From the cell containing the given text, extract its center point as (x, y) coordinate. 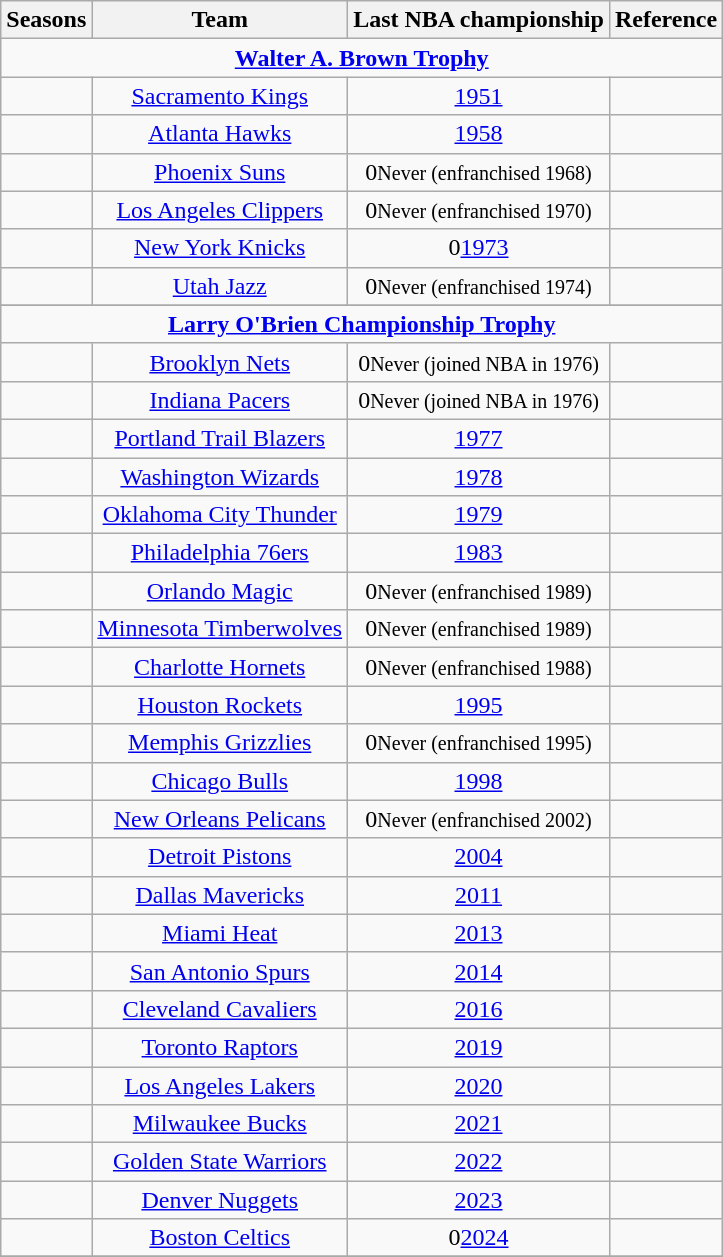
Los Angeles Clippers (220, 210)
01973 (479, 248)
Reference (666, 20)
2019 (479, 1047)
1983 (479, 553)
Golden State Warriors (220, 1162)
Oklahoma City Thunder (220, 515)
Seasons (46, 20)
0Never (enfranchised 1974) (479, 286)
Washington Wizards (220, 477)
2011 (479, 895)
Toronto Raptors (220, 1047)
New Orleans Pelicans (220, 819)
0Never (enfranchised 2002) (479, 819)
Larry O'Brien Championship Trophy (362, 324)
Los Angeles Lakers (220, 1085)
Houston Rockets (220, 705)
2020 (479, 1085)
Sacramento Kings (220, 96)
Portland Trail Blazers (220, 438)
Charlotte Hornets (220, 667)
Memphis Grizzlies (220, 743)
2014 (479, 971)
2022 (479, 1162)
Dallas Mavericks (220, 895)
Boston Celtics (220, 1238)
2004 (479, 857)
0Never (enfranchised 1988) (479, 667)
Orlando Magic (220, 591)
2013 (479, 933)
Minnesota Timberwolves (220, 629)
1995 (479, 705)
1979 (479, 515)
2016 (479, 1009)
New York Knicks (220, 248)
Miami Heat (220, 933)
Walter A. Brown Trophy (362, 58)
Detroit Pistons (220, 857)
1998 (479, 781)
Atlanta Hawks (220, 134)
Indiana Pacers (220, 400)
Brooklyn Nets (220, 362)
0Never (enfranchised 1970) (479, 210)
Cleveland Cavaliers (220, 1009)
02024 (479, 1238)
0Never (enfranchised 1968) (479, 172)
1977 (479, 438)
1951 (479, 96)
1958 (479, 134)
2021 (479, 1124)
Milwaukee Bucks (220, 1124)
San Antonio Spurs (220, 971)
1978 (479, 477)
0Never (enfranchised 1995) (479, 743)
Team (220, 20)
Phoenix Suns (220, 172)
Last NBA championship (479, 20)
Utah Jazz (220, 286)
Denver Nuggets (220, 1200)
Philadelphia 76ers (220, 553)
2023 (479, 1200)
Chicago Bulls (220, 781)
